From the cell containing the given text, extract its center point as [x, y] coordinate. 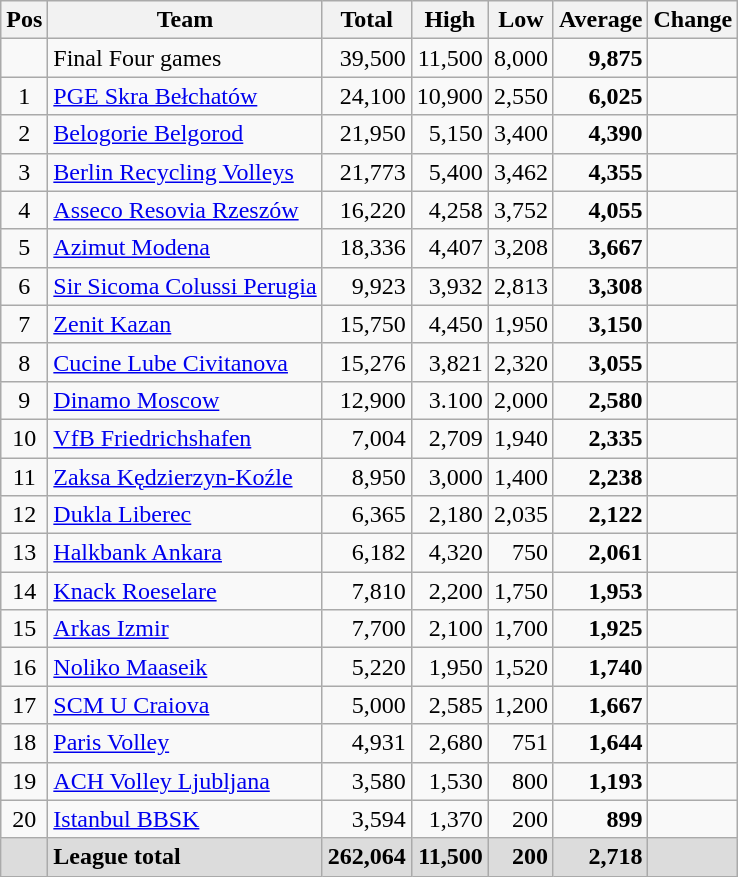
1,953 [600, 591]
750 [520, 553]
15 [24, 629]
1,193 [600, 781]
1,925 [600, 629]
Zaksa Kędzierzyn-Koźle [185, 477]
Azimut Modena [185, 248]
Berlin Recycling Volleys [185, 172]
1,740 [600, 667]
7,004 [366, 438]
Low [520, 20]
7,810 [366, 591]
4,055 [600, 210]
7,700 [366, 629]
8,950 [366, 477]
6,365 [366, 515]
5 [24, 248]
VfB Friedrichshafen [185, 438]
1,370 [450, 819]
1,530 [450, 781]
2,718 [600, 857]
21,950 [366, 134]
1,667 [600, 705]
9,875 [600, 58]
1,750 [520, 591]
18,336 [366, 248]
Halkbank Ankara [185, 553]
Belogorie Belgorod [185, 134]
2,061 [600, 553]
12,900 [366, 400]
800 [520, 781]
13 [24, 553]
Final Four games [185, 58]
Team [185, 20]
15,276 [366, 362]
751 [520, 743]
3,821 [450, 362]
2,000 [520, 400]
4,320 [450, 553]
14 [24, 591]
Dukla Liberec [185, 515]
6,025 [600, 96]
1 [24, 96]
1,200 [520, 705]
5,400 [450, 172]
4,390 [600, 134]
2,709 [450, 438]
Asseco Resovia Rzeszów [185, 210]
2,200 [450, 591]
3,580 [366, 781]
PGE Skra Bełchatów [185, 96]
1,700 [520, 629]
2,585 [450, 705]
24,100 [366, 96]
4,355 [600, 172]
5,150 [450, 134]
Sir Sicoma Colussi Perugia [185, 286]
11 [24, 477]
3 [24, 172]
8 [24, 362]
3,667 [600, 248]
High [450, 20]
3,932 [450, 286]
3,400 [520, 134]
4,931 [366, 743]
3,752 [520, 210]
262,064 [366, 857]
3,594 [366, 819]
3,208 [520, 248]
2,238 [600, 477]
3,000 [450, 477]
9 [24, 400]
2,320 [520, 362]
19 [24, 781]
2 [24, 134]
Noliko Maaseik [185, 667]
18 [24, 743]
2,100 [450, 629]
3,055 [600, 362]
3,308 [600, 286]
4,407 [450, 248]
10,900 [450, 96]
12 [24, 515]
2,550 [520, 96]
1,940 [520, 438]
9,923 [366, 286]
4,258 [450, 210]
Change [693, 20]
20 [24, 819]
15,750 [366, 324]
6 [24, 286]
21,773 [366, 172]
4 [24, 210]
Paris Volley [185, 743]
3.100 [450, 400]
League total [185, 857]
1,520 [520, 667]
3,462 [520, 172]
Average [600, 20]
8,000 [520, 58]
2,680 [450, 743]
Istanbul BBSK [185, 819]
2,122 [600, 515]
Dinamo Moscow [185, 400]
3,150 [600, 324]
1,400 [520, 477]
5,220 [366, 667]
SCM U Craiova [185, 705]
2,580 [600, 400]
1,644 [600, 743]
Total [366, 20]
2,813 [520, 286]
2,335 [600, 438]
2,035 [520, 515]
10 [24, 438]
Knack Roeselare [185, 591]
39,500 [366, 58]
899 [600, 819]
4,450 [450, 324]
17 [24, 705]
Pos [24, 20]
7 [24, 324]
16,220 [366, 210]
ACH Volley Ljubljana [185, 781]
2,180 [450, 515]
16 [24, 667]
Zenit Kazan [185, 324]
6,182 [366, 553]
5,000 [366, 705]
Arkas Izmir [185, 629]
Cucine Lube Civitanova [185, 362]
